Pinpoint the cell where the given text exists, returning its [X, Y] midpoint coordinate. 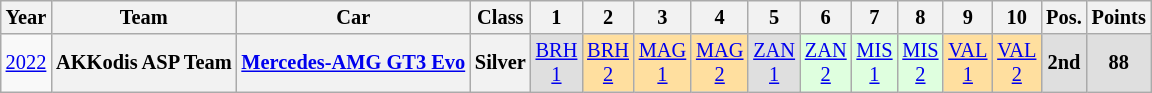
MIS2 [920, 63]
2nd [1064, 63]
3 [662, 17]
Pos. [1064, 17]
Class [500, 17]
2 [608, 17]
5 [774, 17]
6 [826, 17]
AKKodis ASP Team [144, 63]
8 [920, 17]
MIS1 [875, 63]
1 [557, 17]
VAL1 [968, 63]
2022 [26, 63]
9 [968, 17]
10 [1016, 17]
Year [26, 17]
MAG1 [662, 63]
MAG2 [720, 63]
Team [144, 17]
4 [720, 17]
ZAN2 [826, 63]
BRH1 [557, 63]
Car [353, 17]
BRH2 [608, 63]
7 [875, 17]
Mercedes-AMG GT3 Evo [353, 63]
ZAN1 [774, 63]
Silver [500, 63]
88 [1119, 63]
Points [1119, 17]
VAL2 [1016, 63]
